From the cell containing the given text, extract its center point as [x, y] coordinate. 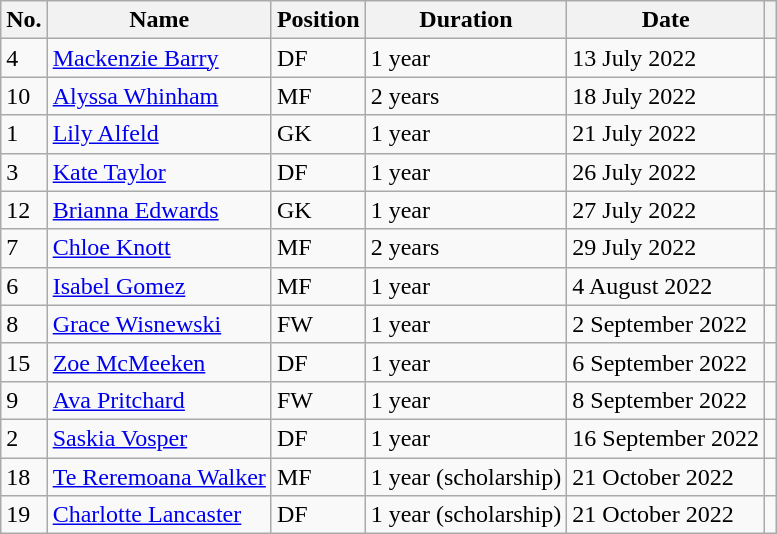
6 September 2022 [666, 362]
Position [318, 20]
Chloe Knott [159, 248]
2 September 2022 [666, 324]
13 July 2022 [666, 58]
2 [24, 438]
18 [24, 477]
9 [24, 400]
8 [24, 324]
Brianna Edwards [159, 210]
Charlotte Lancaster [159, 515]
19 [24, 515]
Grace Wisnewski [159, 324]
Te Reremoana Walker [159, 477]
Date [666, 20]
16 September 2022 [666, 438]
29 July 2022 [666, 248]
Kate Taylor [159, 172]
1 [24, 134]
Duration [466, 20]
6 [24, 286]
26 July 2022 [666, 172]
Alyssa Whinham [159, 96]
15 [24, 362]
7 [24, 248]
Ava Pritchard [159, 400]
Zoe McMeeken [159, 362]
21 July 2022 [666, 134]
8 September 2022 [666, 400]
Lily Alfeld [159, 134]
27 July 2022 [666, 210]
Name [159, 20]
3 [24, 172]
Saskia Vosper [159, 438]
No. [24, 20]
12 [24, 210]
4 August 2022 [666, 286]
Isabel Gomez [159, 286]
4 [24, 58]
10 [24, 96]
Mackenzie Barry [159, 58]
18 July 2022 [666, 96]
